From the cell containing the given text, extract its center point as [X, Y] coordinate. 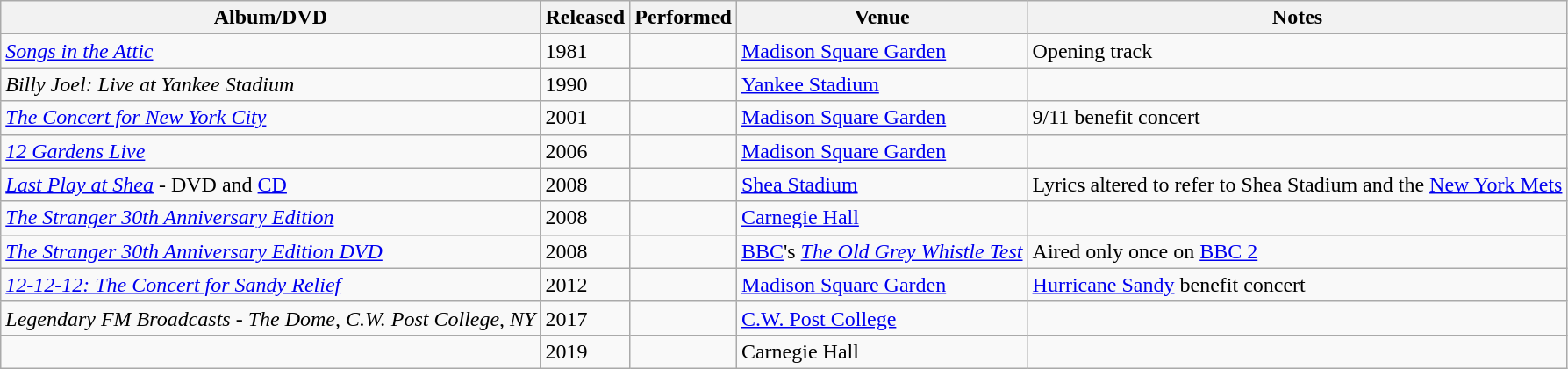
2017 [585, 318]
Album/DVD [270, 18]
Released [585, 18]
Legendary FM Broadcasts - The Dome, C.W. Post College, NY [270, 318]
12-12-12: The Concert for Sandy Relief [270, 285]
9/11 benefit concert [1297, 118]
BBC's The Old Grey Whistle Test [882, 251]
Notes [1297, 18]
Opening track [1297, 51]
Aired only once on BBC 2 [1297, 251]
The Stranger 30th Anniversary Edition DVD [270, 251]
2001 [585, 118]
Last Play at Shea - DVD and CD [270, 184]
2019 [585, 351]
1990 [585, 84]
The Stranger 30th Anniversary Edition [270, 218]
12 Gardens Live [270, 151]
Performed [684, 18]
2012 [585, 285]
Hurricane Sandy benefit concert [1297, 285]
2006 [585, 151]
Songs in the Attic [270, 51]
The Concert for New York City [270, 118]
Venue [882, 18]
Billy Joel: Live at Yankee Stadium [270, 84]
Yankee Stadium [882, 84]
Shea Stadium [882, 184]
Lyrics altered to refer to Shea Stadium and the New York Mets [1297, 184]
C.W. Post College [882, 318]
1981 [585, 51]
